Pinpoint the cell where the given text exists, returning its (x, y) midpoint coordinate. 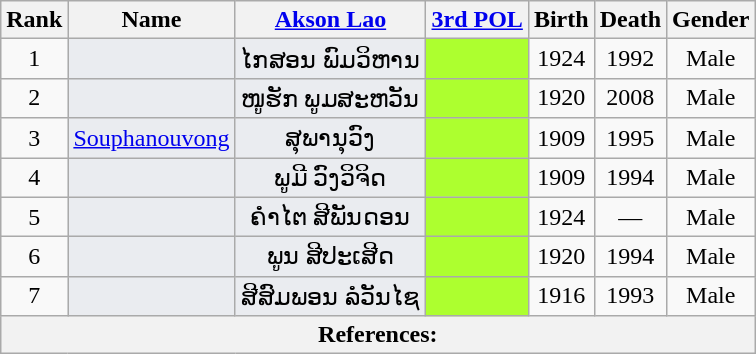
1 (34, 59)
ພູນ ສີປະເສີດ (330, 257)
Rank (34, 20)
Name (152, 20)
Akson Lao (330, 20)
Birth (561, 20)
1993 (630, 296)
2 (34, 98)
ໜູຮັກ ພູມສະຫວັນ (330, 98)
ສີສົມພອນ ລໍວັນໄຊ (330, 296)
2008 (630, 98)
ຄໍາໄຕ ສີພັນດອນ (330, 217)
4 (34, 178)
5 (34, 217)
6 (34, 257)
3rd POL (477, 20)
7 (34, 296)
1916 (561, 296)
— (630, 217)
ໄກສອນ ພົມວິຫານ (330, 59)
3 (34, 138)
ພູມີ ວົງວິຈິດ (330, 178)
Souphanouvong (152, 138)
References: (378, 335)
1992 (630, 59)
Death (630, 20)
ສຸພານຸວົງ (330, 138)
1995 (630, 138)
Gender (711, 20)
